Capture the cell that displays the provided text and extract its [X, Y] central coordinate. 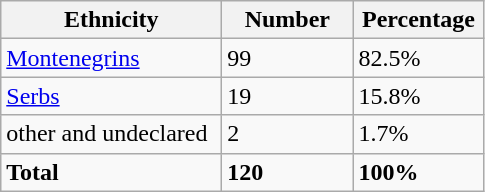
19 [288, 96]
Percentage [418, 20]
Ethnicity [112, 20]
2 [288, 134]
15.8% [418, 96]
100% [418, 172]
Serbs [112, 96]
Total [112, 172]
1.7% [418, 134]
Montenegrins [112, 58]
120 [288, 172]
other and undeclared [112, 134]
Number [288, 20]
99 [288, 58]
82.5% [418, 58]
